Scan for the cell matching the given text and deliver its [X, Y] coordinate at center. 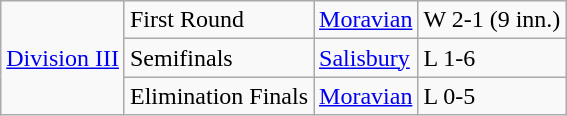
First Round [218, 20]
Salisbury [366, 58]
L 0-5 [492, 96]
Semifinals [218, 58]
Elimination Finals [218, 96]
Division III [63, 58]
W 2-1 (9 inn.) [492, 20]
L 1-6 [492, 58]
